Determine the (x, y) coordinate at the center of the cell enclosing the given text.  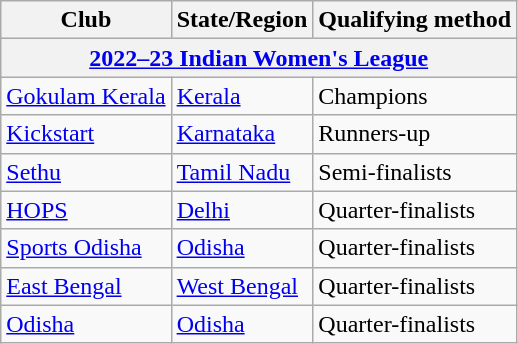
Gokulam Kerala (86, 96)
HOPS (86, 210)
Karnataka (242, 134)
Kerala (242, 96)
East Bengal (86, 286)
Club (86, 20)
Delhi (242, 210)
Sethu (86, 172)
Tamil Nadu (242, 172)
2022–23 Indian Women's League (259, 58)
Qualifying method (415, 20)
West Bengal (242, 286)
Kickstart (86, 134)
Runners-up (415, 134)
Sports Odisha (86, 248)
Semi-finalists (415, 172)
Champions (415, 96)
State/Region (242, 20)
